Identify which cell holds the provided text, then report its [x, y] central coordinate. 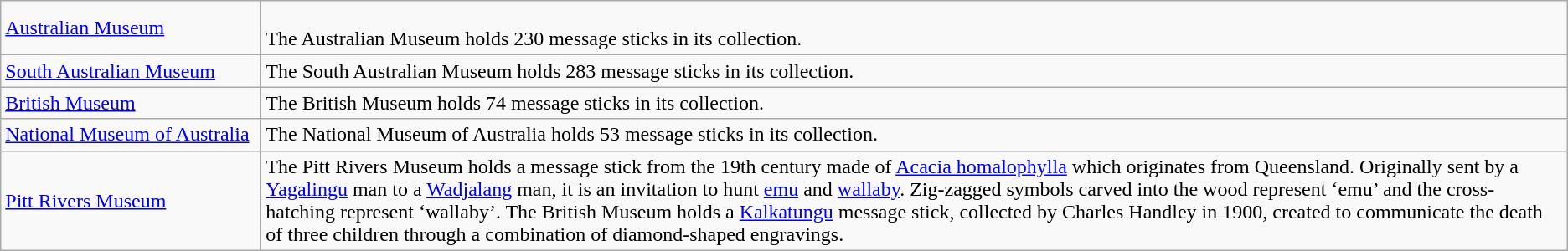
Pitt Rivers Museum [131, 201]
The National Museum of Australia holds 53 message sticks in its collection. [915, 135]
National Museum of Australia [131, 135]
Australian Museum [131, 28]
South Australian Museum [131, 71]
British Museum [131, 103]
The British Museum holds 74 message sticks in its collection. [915, 103]
The South Australian Museum holds 283 message sticks in its collection. [915, 71]
The Australian Museum holds 230 message sticks in its collection. [915, 28]
